Identify which cell holds the provided text, then report its (x, y) central coordinate. 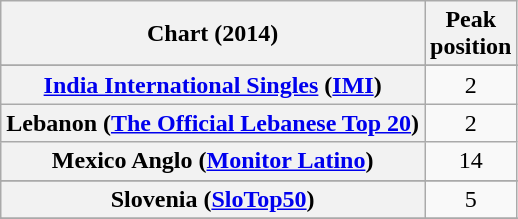
Chart (2014) (213, 34)
Peakposition (471, 34)
Slovenia (SloTop50) (213, 199)
5 (471, 199)
14 (471, 161)
Mexico Anglo (Monitor Latino) (213, 161)
India International Singles (IMI) (213, 85)
Lebanon (The Official Lebanese Top 20) (213, 123)
